Extract the [x, y] coordinate from the center of the cell holding the provided text.  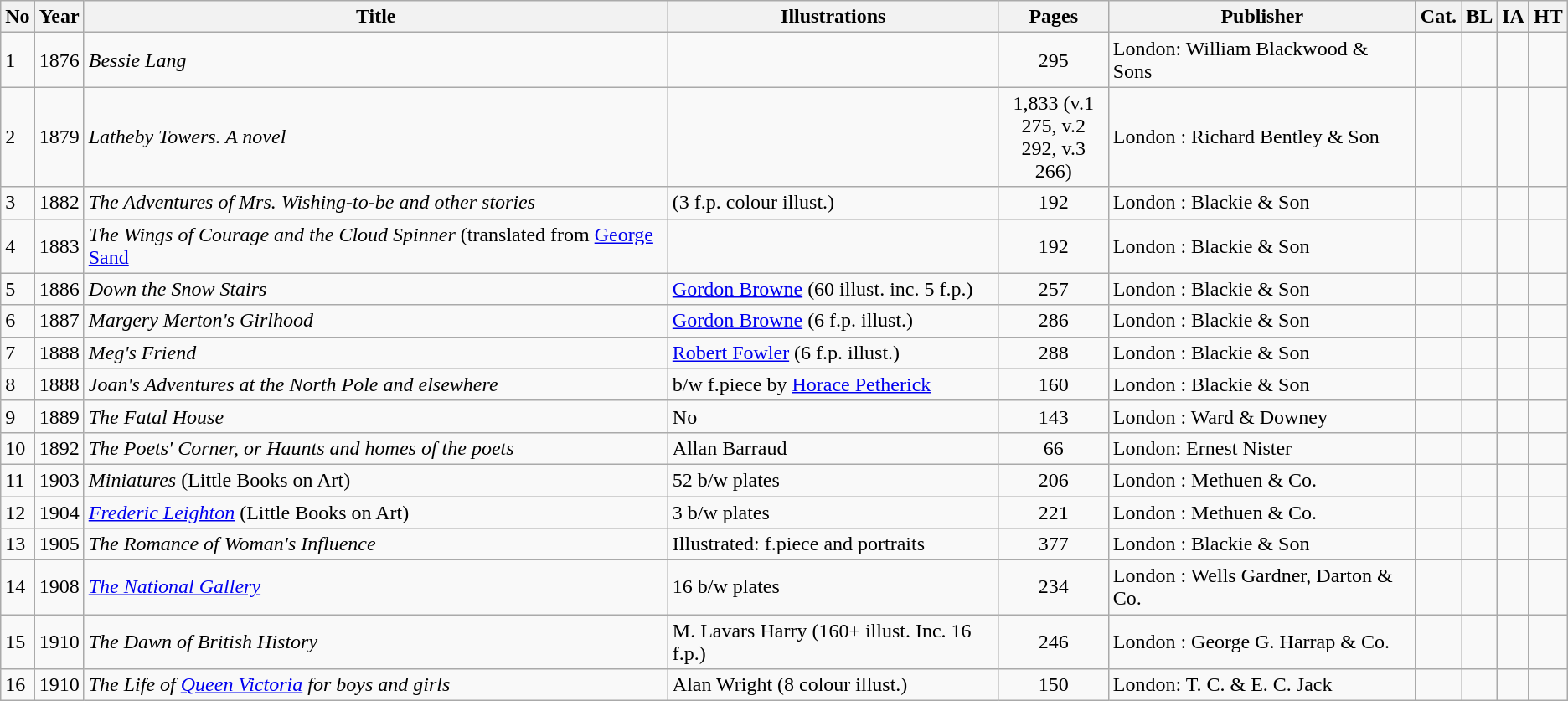
The Dawn of British History [375, 642]
11 [18, 480]
1883 [59, 246]
HT [1548, 17]
12 [18, 512]
3 b/w plates [833, 512]
295 [1054, 60]
286 [1054, 321]
1889 [59, 416]
Margery Merton's Girlhood [375, 321]
1,833 (v.1 275, v.2 292, v.3 266) [1054, 137]
288 [1054, 353]
1903 [59, 480]
52 b/w plates [833, 480]
BL [1479, 17]
15 [18, 642]
M. Lavars Harry (160+ illust. Inc. 16 f.p.) [833, 642]
246 [1054, 642]
1892 [59, 448]
143 [1054, 416]
4 [18, 246]
The Fatal House [375, 416]
London : Wells Gardner, Darton & Co. [1261, 588]
13 [18, 544]
2 [18, 137]
Latheby Towers. A novel [375, 137]
6 [18, 321]
The Wings of Courage and the Cloud Spinner (translated from George Sand [375, 246]
Illustrations [833, 17]
1882 [59, 203]
1908 [59, 588]
The Life of Queen Victoria for boys and girls [375, 685]
1 [18, 60]
3 [18, 203]
160 [1054, 384]
London: T. C. & E. C. Jack [1261, 685]
1887 [59, 321]
1879 [59, 137]
Joan's Adventures at the North Pole and elsewhere [375, 384]
10 [18, 448]
(3 f.p. colour illust.) [833, 203]
Gordon Browne (60 illust. inc. 5 f.p.) [833, 289]
7 [18, 353]
The Poets' Corner, or Haunts and homes of the poets [375, 448]
14 [18, 588]
London : Ward & Downey [1261, 416]
234 [1054, 588]
1905 [59, 544]
London : George G. Harrap & Co. [1261, 642]
Down the Snow Stairs [375, 289]
Meg's Friend [375, 353]
Cat. [1438, 17]
66 [1054, 448]
257 [1054, 289]
1876 [59, 60]
Frederic Leighton (Little Books on Art) [375, 512]
Publisher [1261, 17]
London: William Blackwood & Sons [1261, 60]
Alan Wright (8 colour illust.) [833, 685]
16 b/w plates [833, 588]
206 [1054, 480]
8 [18, 384]
The Romance of Woman's Influence [375, 544]
Gordon Browne (6 f.p. illust.) [833, 321]
Miniatures (Little Books on Art) [375, 480]
London : Richard Bentley & Son [1261, 137]
The Adventures of Mrs. Wishing-to-be and other stories [375, 203]
b/w f.piece by Horace Petherick [833, 384]
Robert Fowler (6 f.p. illust.) [833, 353]
377 [1054, 544]
Pages [1054, 17]
Illustrated: f.piece and portraits [833, 544]
16 [18, 685]
Year [59, 17]
5 [18, 289]
Allan Barraud [833, 448]
1886 [59, 289]
150 [1054, 685]
Bessie Lang [375, 60]
London: Ernest Nister [1261, 448]
1904 [59, 512]
IA [1514, 17]
221 [1054, 512]
The National Gallery [375, 588]
Title [375, 17]
9 [18, 416]
